Scan for the cell matching the given text and deliver its (X, Y) coordinate at center. 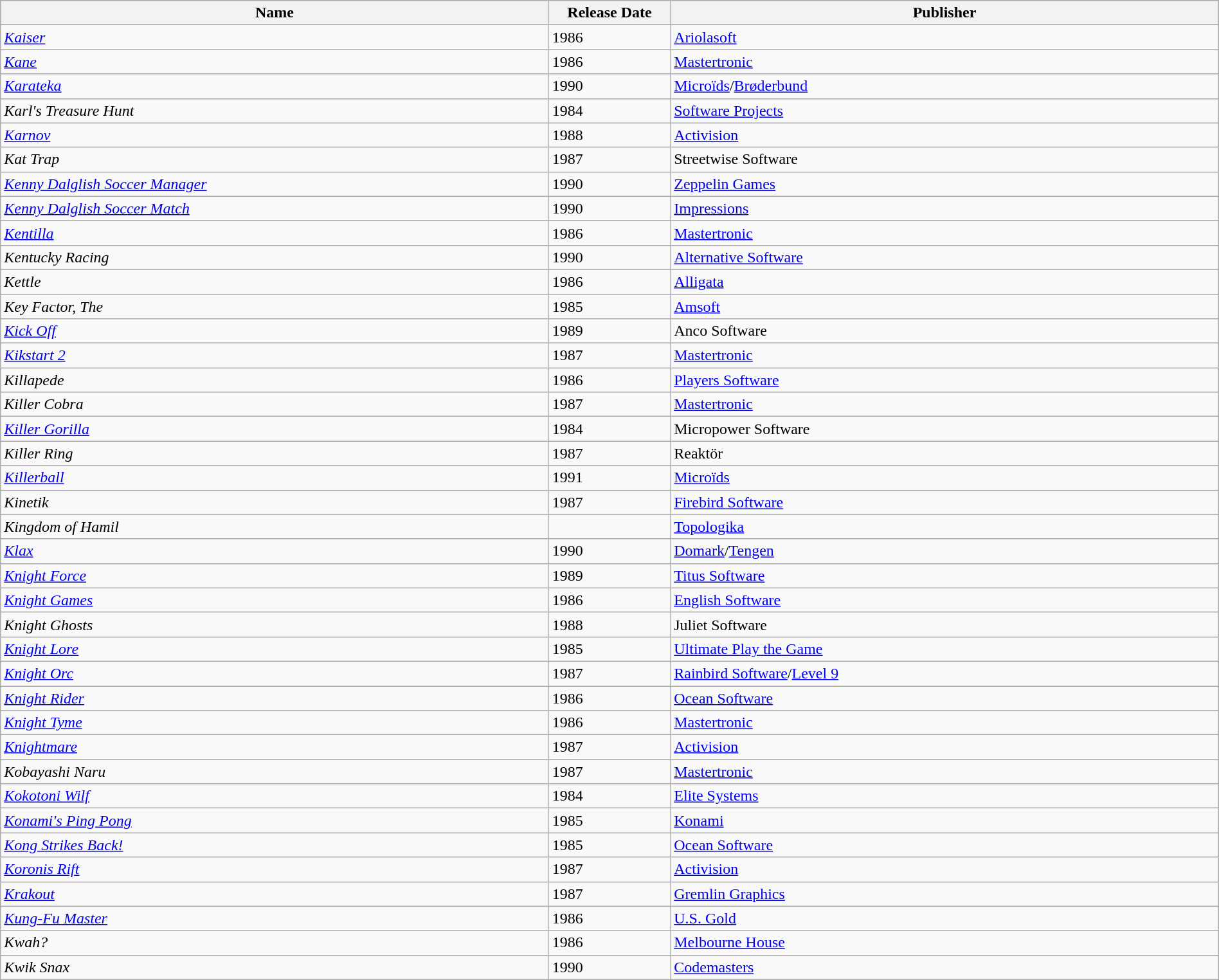
Streetwise Software (945, 159)
Juliet Software (945, 624)
Anco Software (945, 331)
Microïds (945, 478)
Kwah? (275, 943)
1991 (609, 478)
Gremlin Graphics (945, 894)
Titus Software (945, 576)
Kobayashi Naru (275, 772)
Kwik Snax (275, 967)
Konami (945, 821)
Publisher (945, 13)
Alligata (945, 282)
Karateka (275, 86)
Domark/Tengen (945, 551)
Zeppelin Games (945, 184)
Karnov (275, 135)
Kat Trap (275, 159)
Klax (275, 551)
Kokotoni Wilf (275, 796)
Kick Off (275, 331)
Microïds/Brøderbund (945, 86)
Kinetik (275, 502)
Knight Rider (275, 698)
Knightmare (275, 747)
Melbourne House (945, 943)
Ariolasoft (945, 37)
U.S. Gold (945, 918)
Kingdom of Hamil (275, 527)
Knight Ghosts (275, 624)
Killapede (275, 380)
Rainbird Software/Level 9 (945, 673)
Amsoft (945, 307)
Kentucky Racing (275, 257)
Krakout (275, 894)
Knight Tyme (275, 723)
Knight Games (275, 600)
Players Software (945, 380)
Knight Force (275, 576)
Killerball (275, 478)
Name (275, 13)
Killer Ring (275, 453)
Kettle (275, 282)
Knight Lore (275, 649)
Koronis Rift (275, 869)
Software Projects (945, 111)
Kentilla (275, 233)
Alternative Software (945, 257)
Topologika (945, 527)
Firebird Software (945, 502)
Killer Cobra (275, 404)
Karl's Treasure Hunt (275, 111)
Key Factor, The (275, 307)
Knight Orc (275, 673)
Kikstart 2 (275, 356)
Elite Systems (945, 796)
Killer Gorilla (275, 429)
Kaiser (275, 37)
Kung-Fu Master (275, 918)
Kong Strikes Back! (275, 845)
Codemasters (945, 967)
Konami's Ping Pong (275, 821)
Ultimate Play the Game (945, 649)
English Software (945, 600)
Kane (275, 62)
Release Date (609, 13)
Kenny Dalglish Soccer Match (275, 208)
Kenny Dalglish Soccer Manager (275, 184)
Micropower Software (945, 429)
Reaktör (945, 453)
Impressions (945, 208)
